From the cell containing the given text, extract its center point as (X, Y) coordinate. 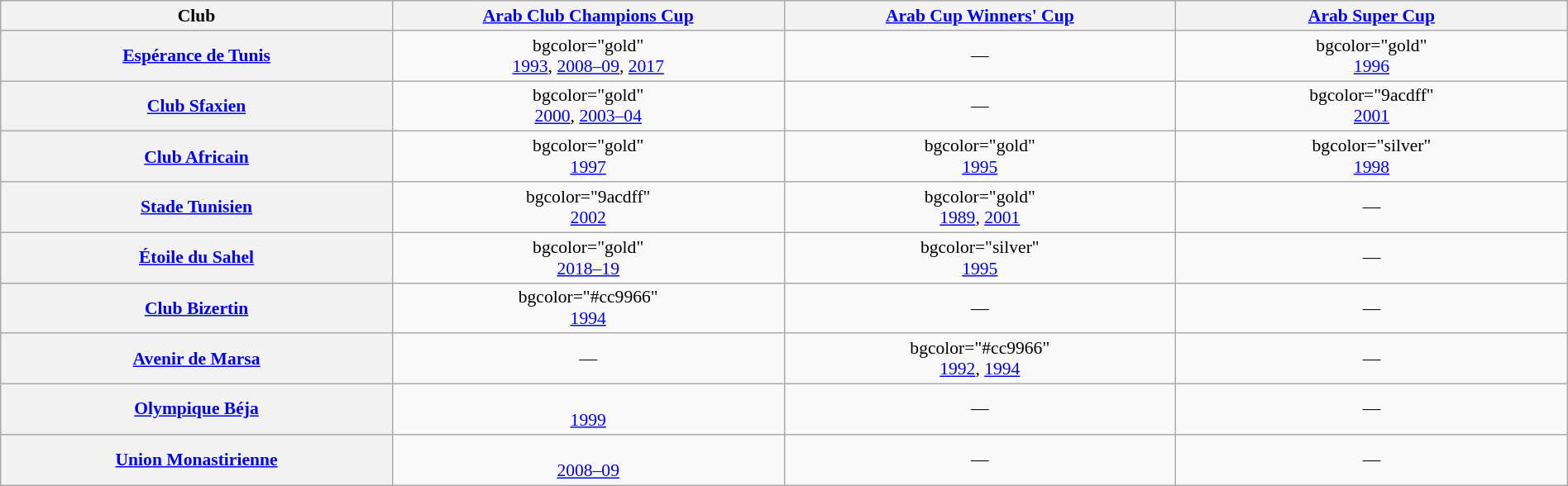
Club Africain (197, 157)
Arab Super Cup (1372, 16)
Arab Cup Winners' Cup (980, 16)
Club (197, 16)
bgcolor="silver" 1998 (1372, 157)
Stade Tunisien (197, 207)
bgcolor="gold" 2000, 2003–04 (588, 106)
bgcolor="9acdff" 2001 (1372, 106)
2008–09 (588, 460)
Union Monastirienne (197, 460)
1999 (588, 410)
bgcolor="gold" 1997 (588, 157)
bgcolor="gold" 2018–19 (588, 258)
Avenir de Marsa (197, 359)
Étoile du Sahel (197, 258)
bgcolor="gold" 1989, 2001 (980, 207)
bgcolor="#cc9966" 1994 (588, 307)
Olympique Béja (197, 410)
bgcolor="gold" 1995 (980, 157)
bgcolor="9acdff" 2002 (588, 207)
Espérance de Tunis (197, 56)
Club Sfaxien (197, 106)
bgcolor="gold" 1993, 2008–09, 2017 (588, 56)
Arab Club Champions Cup (588, 16)
bgcolor="silver" 1995 (980, 258)
Club Bizertin (197, 307)
bgcolor="#cc9966" 1992, 1994 (980, 359)
bgcolor="gold" 1996 (1372, 56)
